Extract the (X, Y) coordinate from the center of the cell holding the provided text.  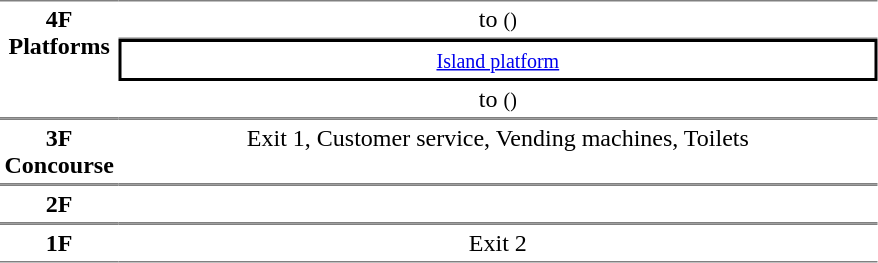
3FConcourse (59, 151)
1F (59, 244)
Island platform (498, 60)
Exit 1, Customer service, Vending machines, Toilets (498, 151)
2F (59, 204)
Exit 2 (498, 244)
4FPlatforms (59, 59)
